Return [X, Y] of the center of cell containing provided text 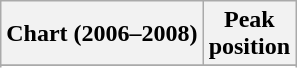
Peakposition [249, 34]
Chart (2006–2008) [102, 34]
